From the cell containing the given text, extract its center point as (x, y) coordinate. 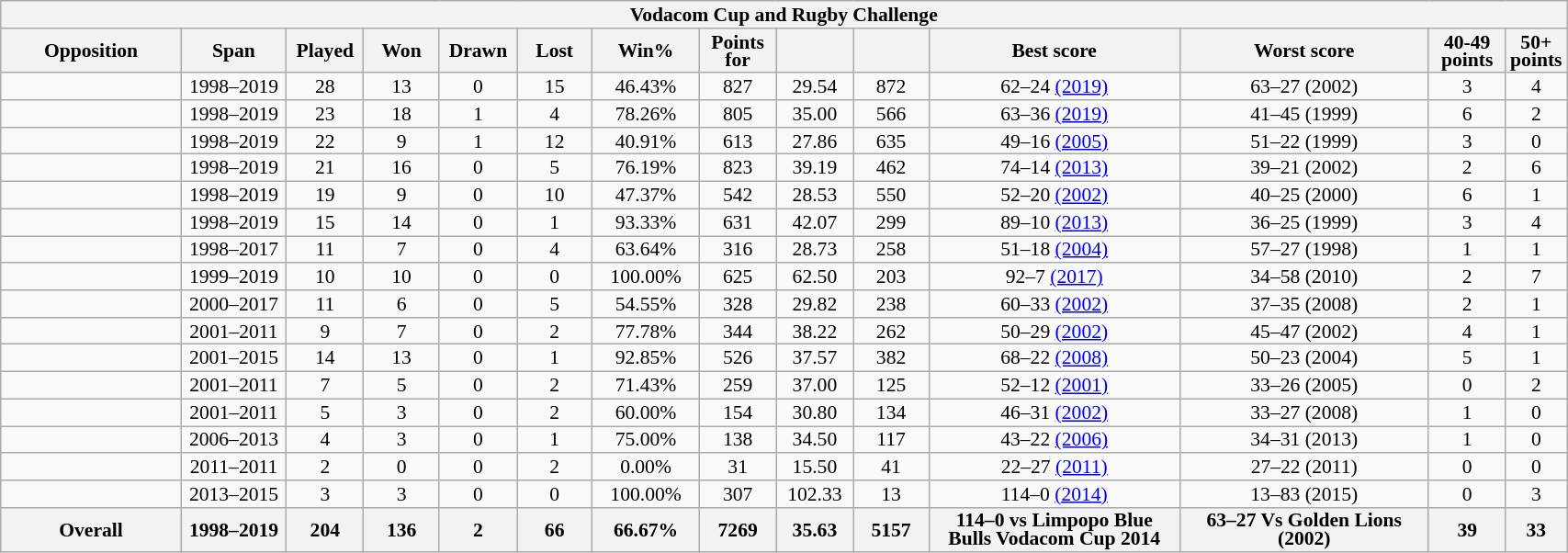
40.91% (647, 141)
39–21 (2002) (1304, 168)
Overall (91, 531)
328 (738, 304)
29.82 (815, 304)
34.50 (815, 440)
7269 (738, 531)
2006–2013 (233, 440)
2001–2015 (233, 358)
316 (738, 250)
28 (325, 87)
258 (891, 250)
63–27 (2002) (1304, 87)
31 (738, 467)
37.00 (815, 386)
35.00 (815, 114)
125 (891, 386)
344 (738, 332)
Drawn (478, 51)
33–26 (2005) (1304, 386)
21 (325, 168)
51–18 (2004) (1055, 250)
203 (891, 277)
238 (891, 304)
29.54 (815, 87)
62–24 (2019) (1055, 87)
307 (738, 494)
30.80 (815, 412)
40–25 (2000) (1304, 196)
92–7 (2017) (1055, 277)
22 (325, 141)
Worst score (1304, 51)
37–35 (2008) (1304, 304)
57–27 (1998) (1304, 250)
37.57 (815, 358)
18 (401, 114)
60.00% (647, 412)
Win% (647, 51)
47.37% (647, 196)
2011–2011 (233, 467)
117 (891, 440)
63–36 (2019) (1055, 114)
5157 (891, 531)
613 (738, 141)
827 (738, 87)
299 (891, 222)
63.64% (647, 250)
28.53 (815, 196)
39 (1467, 531)
27–22 (2011) (1304, 467)
77.78% (647, 332)
35.63 (815, 531)
102.33 (815, 494)
526 (738, 358)
566 (891, 114)
27.86 (815, 141)
631 (738, 222)
71.43% (647, 386)
550 (891, 196)
93.33% (647, 222)
2000–2017 (233, 304)
12 (555, 141)
51–22 (1999) (1304, 141)
Span (233, 51)
63–27 Vs Golden Lions (2002) (1304, 531)
45–47 (2002) (1304, 332)
22–27 (2011) (1055, 467)
13–83 (2015) (1304, 494)
259 (738, 386)
625 (738, 277)
Points for (738, 51)
635 (891, 141)
2013–2015 (233, 494)
74–14 (2013) (1055, 168)
1998–2017 (233, 250)
52–20 (2002) (1055, 196)
50+ points (1536, 51)
542 (738, 196)
114–0 (2014) (1055, 494)
43–22 (2006) (1055, 440)
33–27 (2008) (1304, 412)
138 (738, 440)
16 (401, 168)
Lost (555, 51)
872 (891, 87)
62.50 (815, 277)
66.67% (647, 531)
262 (891, 332)
33 (1536, 531)
41–45 (1999) (1304, 114)
34–58 (2010) (1304, 277)
75.00% (647, 440)
19 (325, 196)
78.26% (647, 114)
50–23 (2004) (1304, 358)
41 (891, 467)
28.73 (815, 250)
15.50 (815, 467)
Played (325, 51)
46–31 (2002) (1055, 412)
54.55% (647, 304)
68–22 (2008) (1055, 358)
114–0 vs Limpopo Blue Bulls Vodacom Cup 2014 (1055, 531)
Vodacom Cup and Rugby Challenge (784, 15)
92.85% (647, 358)
382 (891, 358)
34–31 (2013) (1304, 440)
36–25 (1999) (1304, 222)
76.19% (647, 168)
204 (325, 531)
49–16 (2005) (1055, 141)
66 (555, 531)
42.07 (815, 222)
1999–2019 (233, 277)
805 (738, 114)
23 (325, 114)
Won (401, 51)
50–29 (2002) (1055, 332)
134 (891, 412)
Best score (1055, 51)
823 (738, 168)
40-49 points (1467, 51)
Opposition (91, 51)
39.19 (815, 168)
154 (738, 412)
60–33 (2002) (1055, 304)
52–12 (2001) (1055, 386)
46.43% (647, 87)
89–10 (2013) (1055, 222)
136 (401, 531)
0.00% (647, 467)
38.22 (815, 332)
462 (891, 168)
